Determine the (X, Y) coordinate at the center of the cell enclosing the given text.  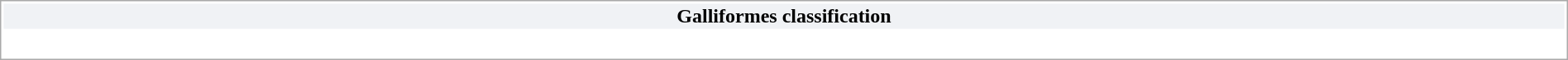
Galliformes classification (784, 16)
